Find where the given text appears and provide that cell's center as [x, y] coordinate. 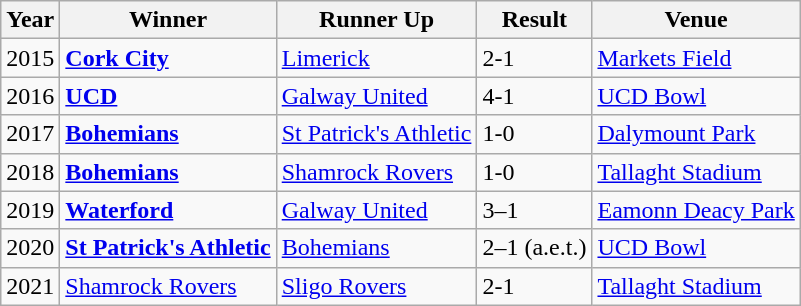
2020 [30, 248]
Markets Field [696, 58]
Limerick [376, 58]
2017 [30, 134]
4-1 [534, 96]
2021 [30, 286]
Dalymount Park [696, 134]
2019 [30, 210]
Year [30, 20]
Eamonn Deacy Park [696, 210]
Venue [696, 20]
Waterford [168, 210]
Result [534, 20]
Runner Up [376, 20]
2–1 (a.e.t.) [534, 248]
UCD [168, 96]
Cork City [168, 58]
Winner [168, 20]
2018 [30, 172]
3–1 [534, 210]
2016 [30, 96]
2015 [30, 58]
Sligo Rovers [376, 286]
